Scan for the cell matching the given text and deliver its [x, y] coordinate at center. 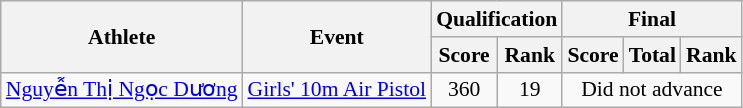
19 [530, 90]
Nguyễn Thị Ngọc Dương [122, 90]
Athlete [122, 36]
Final [652, 19]
Total [652, 55]
Did not advance [652, 90]
Qualification [496, 19]
Girls' 10m Air Pistol [338, 90]
Event [338, 36]
360 [464, 90]
